Scan for the cell matching the given text and deliver its (x, y) coordinate at center. 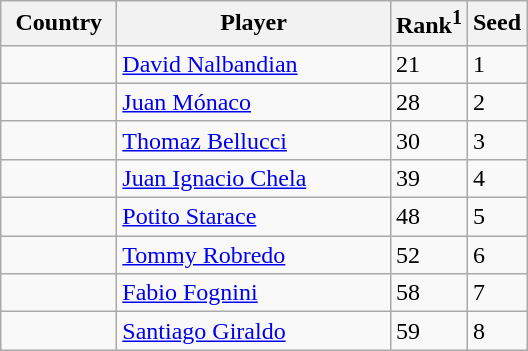
Thomaz Bellucci (254, 140)
28 (428, 102)
5 (496, 217)
Country (59, 24)
Seed (496, 24)
58 (428, 293)
Fabio Fognini (254, 293)
Santiago Giraldo (254, 331)
30 (428, 140)
52 (428, 255)
7 (496, 293)
21 (428, 64)
8 (496, 331)
2 (496, 102)
6 (496, 255)
Player (254, 24)
Tommy Robredo (254, 255)
39 (428, 178)
1 (496, 64)
Juan Mónaco (254, 102)
Rank1 (428, 24)
Juan Ignacio Chela (254, 178)
59 (428, 331)
3 (496, 140)
Potito Starace (254, 217)
48 (428, 217)
David Nalbandian (254, 64)
4 (496, 178)
